Determine the [x, y] coordinate at the center of the cell enclosing the given text.  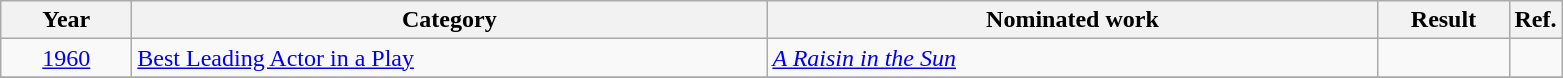
Year [66, 20]
Nominated work [1072, 20]
Category [450, 20]
A Raisin in the Sun [1072, 58]
Ref. [1536, 20]
Best Leading Actor in a Play [450, 58]
1960 [66, 58]
Result [1444, 20]
